Extract the [X, Y] coordinate from the center of the cell holding the provided text.  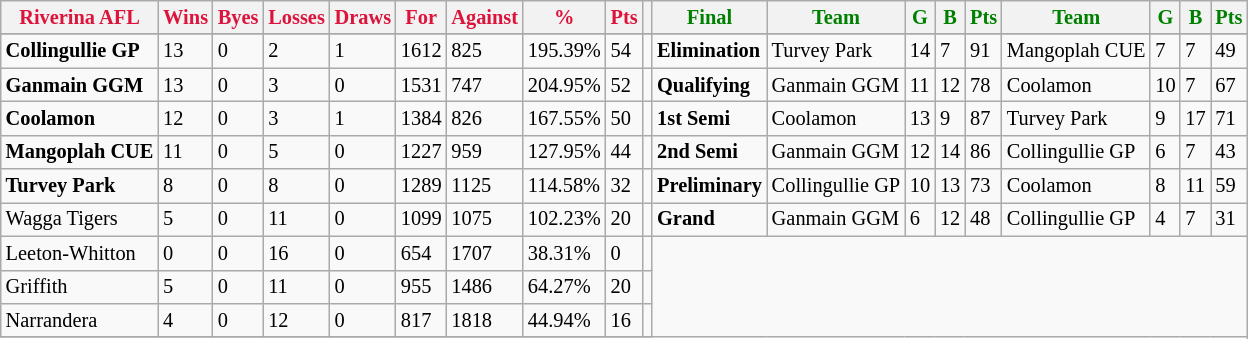
91 [984, 51]
2nd Semi [710, 152]
1125 [484, 186]
1384 [421, 118]
32 [624, 186]
817 [421, 320]
Elimination [710, 51]
71 [1228, 118]
204.95% [564, 85]
54 [624, 51]
1707 [484, 253]
1227 [421, 152]
825 [484, 51]
Grand [710, 219]
102.23% [564, 219]
Byes [238, 17]
73 [984, 186]
1486 [484, 287]
1075 [484, 219]
52 [624, 85]
Wagga Tigers [80, 219]
Leeton-Whitton [80, 253]
44 [624, 152]
Against [484, 17]
955 [421, 287]
1818 [484, 320]
Narrandera [80, 320]
For [421, 17]
64.27% [564, 287]
167.55% [564, 118]
49 [1228, 51]
747 [484, 85]
Preliminary [710, 186]
1289 [421, 186]
959 [484, 152]
1612 [421, 51]
86 [984, 152]
31 [1228, 219]
87 [984, 118]
43 [1228, 152]
% [564, 17]
44.94% [564, 320]
Griffith [80, 287]
48 [984, 219]
Riverina AFL [80, 17]
50 [624, 118]
195.39% [564, 51]
59 [1228, 186]
826 [484, 118]
Losses [296, 17]
Draws [363, 17]
Wins [186, 17]
1st Semi [710, 118]
127.95% [564, 152]
1531 [421, 85]
114.58% [564, 186]
17 [1195, 118]
38.31% [564, 253]
Qualifying [710, 85]
78 [984, 85]
Final [710, 17]
1099 [421, 219]
67 [1228, 85]
654 [421, 253]
2 [296, 51]
